Provide the (X, Y) coordinate of the cell's center where the given text is located.  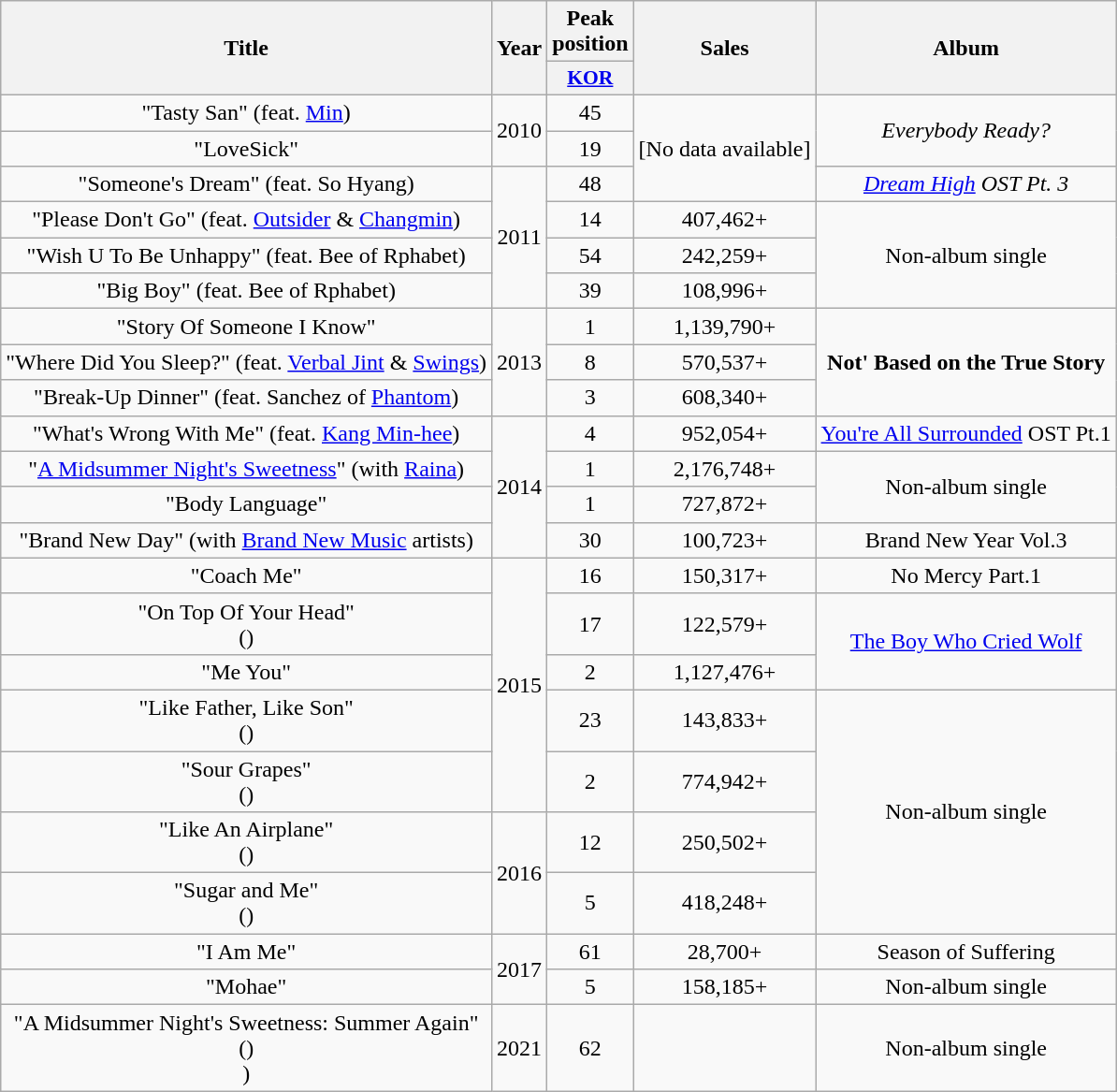
"LoveSick" (247, 149)
"Mohae" (247, 987)
"Body Language" (247, 504)
"A Midsummer Night's Sweetness" (with Raina) (247, 469)
39 (590, 291)
"Please Don't Go" (feat. Outsider & Changmin) (247, 220)
242,259+ (724, 255)
"Coach Me" (247, 575)
"Where Did You Sleep?" (feat. Verbal Jint & Swings) (247, 362)
418,248+ (724, 904)
62 (590, 1048)
2010 (520, 130)
Everybody Ready? (965, 130)
"A Midsummer Night's Sweetness: Summer Again"()) (247, 1048)
727,872+ (724, 504)
150,317+ (724, 575)
Peak position (590, 32)
Sales (724, 49)
"Big Boy" (feat. Bee of Rphabet) (247, 291)
"Break-Up Dinner" (feat. Sanchez of Phantom) (247, 398)
4 (590, 433)
2014 (520, 487)
158,185+ (724, 987)
45 (590, 112)
100,723+ (724, 540)
"What's Wrong With Me" (feat. Kang Min-hee) (247, 433)
Brand New Year Vol.3 (965, 540)
61 (590, 952)
Season of Suffering (965, 952)
122,579+ (724, 623)
2017 (520, 969)
23 (590, 721)
The Boy Who Cried Wolf (965, 642)
608,340+ (724, 398)
Not' Based on the True Story (965, 362)
774,942+ (724, 780)
"Story Of Someone I Know" (247, 327)
Album (965, 49)
8 (590, 362)
108,996+ (724, 291)
54 (590, 255)
"Me You" (247, 672)
You're All Surrounded OST Pt.1 (965, 433)
Title (247, 49)
14 (590, 220)
[No data available] (724, 148)
"I Am Me" (247, 952)
19 (590, 149)
Dream High OST Pt. 3 (965, 184)
"Like An Airplane"() (247, 842)
KOR (590, 79)
1,127,476+ (724, 672)
570,537+ (724, 362)
143,833+ (724, 721)
3 (590, 398)
250,502+ (724, 842)
28,700+ (724, 952)
"Sour Grapes"() (247, 780)
48 (590, 184)
"Brand New Day" (with Brand New Music artists) (247, 540)
"Wish U To Be Unhappy" (feat. Bee of Rphabet) (247, 255)
2015 (520, 685)
2021 (520, 1048)
"Someone's Dream" (feat. So Hyang) (247, 184)
2,176,748+ (724, 469)
30 (590, 540)
952,054+ (724, 433)
2011 (520, 238)
"Sugar and Me"() (247, 904)
1,139,790+ (724, 327)
17 (590, 623)
No Mercy Part.1 (965, 575)
2016 (520, 873)
407,462+ (724, 220)
"Like Father, Like Son"() (247, 721)
Year (520, 49)
"Tasty San" (feat. Min) (247, 112)
12 (590, 842)
16 (590, 575)
"On Top Of Your Head"() (247, 623)
2013 (520, 362)
